Return [x, y] of the center of cell containing provided text 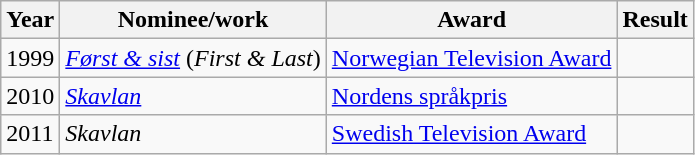
Result [655, 20]
2011 [30, 134]
2010 [30, 96]
Nordens språkpris [472, 96]
Nominee/work [193, 20]
Swedish Television Award [472, 134]
1999 [30, 58]
Først & sist (First & Last) [193, 58]
Award [472, 20]
Year [30, 20]
Norwegian Television Award [472, 58]
